Identify which cell holds the provided text, then report its (x, y) central coordinate. 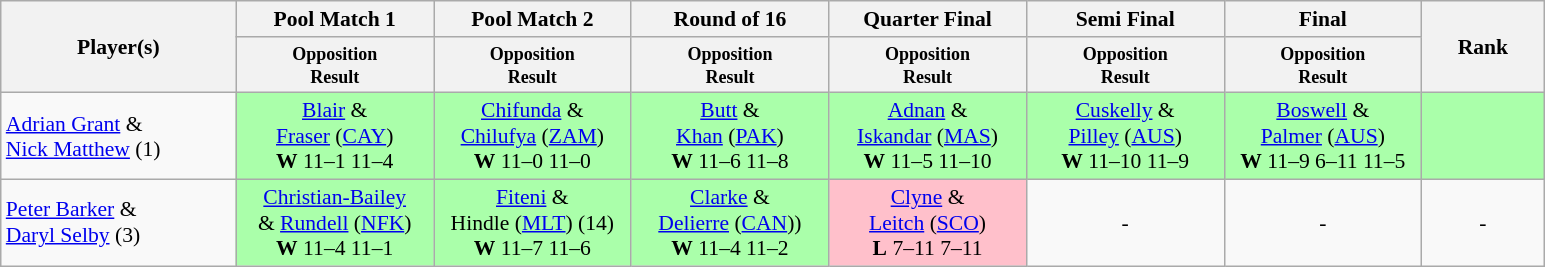
Fiteni &Hindle (MLT) (14)W 11–7 11–6 (533, 224)
Pool Match 1 (335, 19)
Butt &Khan (PAK)W 11–6 11–8 (730, 136)
Blair &Fraser (CAY)W 11–1 11–4 (335, 136)
Cuskelly &Pilley (AUS)W 11–10 11–9 (1125, 136)
Adrian Grant &Nick Matthew (1) (118, 136)
Final (1323, 19)
Pool Match 2 (533, 19)
Round of 16 (730, 19)
Rank (1484, 47)
Boswell &Palmer (AUS)W 11–9 6–11 11–5 (1323, 136)
Player(s) (118, 47)
Peter Barker &Daryl Selby (3) (118, 224)
Quarter Final (928, 19)
Christian-Bailey& Rundell (NFK)W 11–4 11–1 (335, 224)
Semi Final (1125, 19)
Clyne &Leitch (SCO)L 7–11 7–11 (928, 224)
Clarke &Delierre (CAN))W 11–4 11–2 (730, 224)
Chifunda &Chilufya (ZAM)W 11–0 11–0 (533, 136)
Adnan &Iskandar (MAS)W 11–5 11–10 (928, 136)
